Capture the cell that displays the provided text and extract its [X, Y] central coordinate. 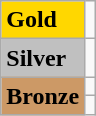
Gold [43, 20]
Silver [43, 58]
Bronze [43, 96]
